Search for the cell housing the specified text and yield its (X, Y) center coordinate. 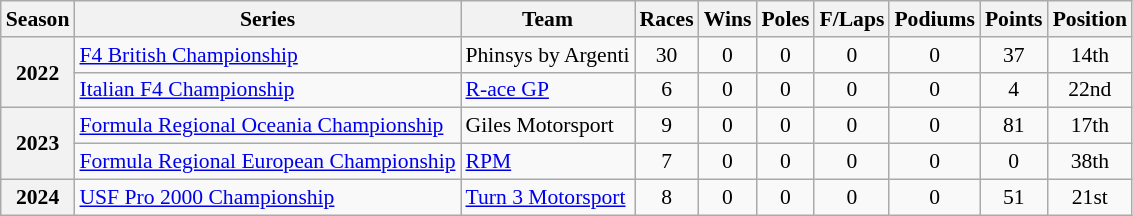
Giles Motorsport (547, 126)
Turn 3 Motorsport (547, 197)
22nd (1090, 90)
14th (1090, 55)
RPM (547, 162)
Wins (728, 19)
R-ace GP (547, 90)
37 (1014, 55)
6 (667, 90)
Points (1014, 19)
Races (667, 19)
8 (667, 197)
Season (38, 19)
7 (667, 162)
21st (1090, 197)
2024 (38, 197)
9 (667, 126)
4 (1014, 90)
Poles (785, 19)
Position (1090, 19)
Italian F4 Championship (267, 90)
17th (1090, 126)
30 (667, 55)
2022 (38, 72)
Phinsys by Argenti (547, 55)
81 (1014, 126)
Team (547, 19)
F4 British Championship (267, 55)
51 (1014, 197)
38th (1090, 162)
Formula Regional Oceania Championship (267, 126)
Formula Regional European Championship (267, 162)
Podiums (934, 19)
USF Pro 2000 Championship (267, 197)
2023 (38, 144)
F/Laps (852, 19)
Series (267, 19)
